Provide the (x, y) coordinate of the cell's center where the given text is located.  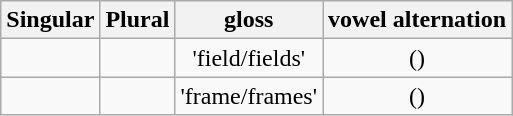
Plural (138, 20)
'field/fields' (249, 58)
gloss (249, 20)
'frame/frames' (249, 96)
Singular (50, 20)
vowel alternation (418, 20)
